Return the [x, y] coordinate for the center point of the cell that contains the specified text.  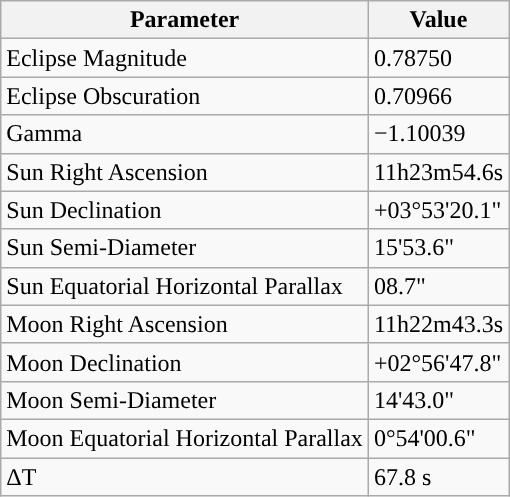
Parameter [185, 20]
0°54'00.6" [438, 438]
Sun Declination [185, 210]
Sun Right Ascension [185, 172]
11h22m43.3s [438, 324]
0.70966 [438, 96]
Moon Declination [185, 362]
Moon Semi-Diameter [185, 400]
11h23m54.6s [438, 172]
+02°56'47.8" [438, 362]
14'43.0" [438, 400]
Sun Semi-Diameter [185, 248]
08.7" [438, 286]
Moon Right Ascension [185, 324]
Gamma [185, 134]
15'53.6" [438, 248]
−1.10039 [438, 134]
+03°53'20.1" [438, 210]
Value [438, 20]
ΔT [185, 477]
Eclipse Obscuration [185, 96]
67.8 s [438, 477]
Sun Equatorial Horizontal Parallax [185, 286]
0.78750 [438, 58]
Moon Equatorial Horizontal Parallax [185, 438]
Eclipse Magnitude [185, 58]
